Output the [X, Y] coordinate of the center of the cell containing the given text.  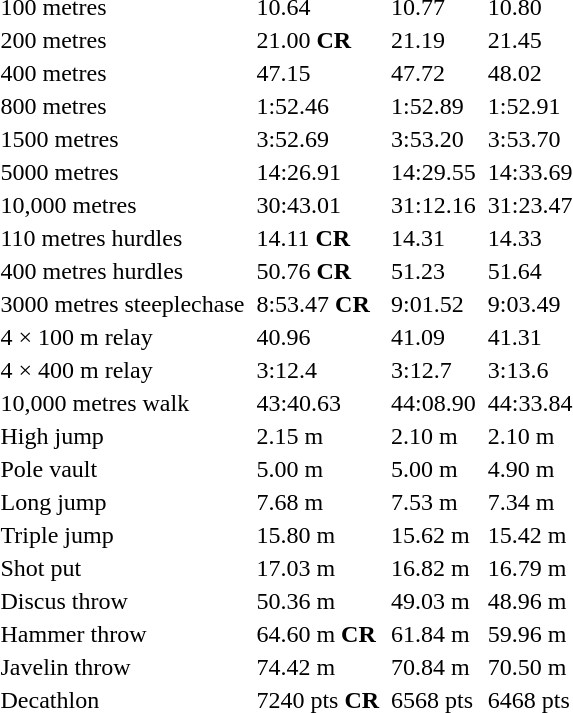
43:40.63 [318, 403]
74.42 m [318, 667]
1:52.89 [434, 106]
64.60 m CR [318, 634]
50.76 CR [318, 271]
2.15 m [318, 436]
17.03 m [318, 568]
21.19 [434, 40]
47.72 [434, 73]
21.00 CR [318, 40]
50.36 m [318, 601]
47.15 [318, 73]
3:53.20 [434, 139]
3:52.69 [318, 139]
30:43.01 [318, 205]
3:12.7 [434, 370]
41.09 [434, 337]
61.84 m [434, 634]
14.11 CR [318, 238]
31:12.16 [434, 205]
14:26.91 [318, 172]
70.84 m [434, 667]
15.80 m [318, 535]
14:29.55 [434, 172]
7.68 m [318, 502]
9:01.52 [434, 304]
8:53.47 CR [318, 304]
7.53 m [434, 502]
40.96 [318, 337]
15.62 m [434, 535]
16.82 m [434, 568]
51.23 [434, 271]
3:12.4 [318, 370]
49.03 m [434, 601]
44:08.90 [434, 403]
1:52.46 [318, 106]
14.31 [434, 238]
2.10 m [434, 436]
